Scan for the cell matching the given text and deliver its [X, Y] coordinate at center. 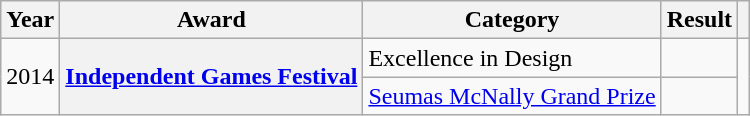
Year [30, 20]
Result [699, 20]
Excellence in Design [512, 58]
Seumas McNally Grand Prize [512, 96]
Independent Games Festival [212, 77]
Category [512, 20]
2014 [30, 77]
Award [212, 20]
